Return [X, Y] of the center of cell containing provided text 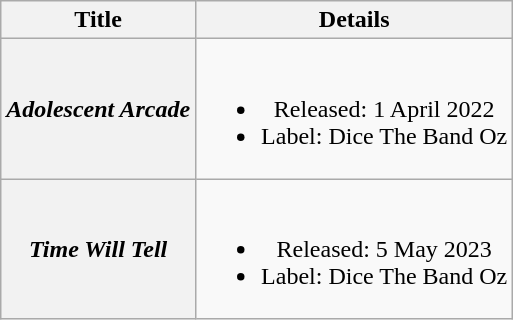
Adolescent Arcade [98, 109]
Details [354, 20]
Released: 1 April 2022Label: Dice The Band Oz [354, 109]
Title [98, 20]
Time Will Tell [98, 249]
Released: 5 May 2023Label: Dice The Band Oz [354, 249]
